Identify which cell holds the provided text, then report its [X, Y] central coordinate. 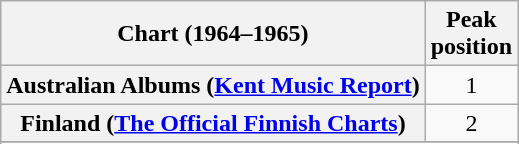
Finland (The Official Finnish Charts) [213, 123]
Australian Albums (Kent Music Report) [213, 85]
Chart (1964–1965) [213, 34]
Peakposition [471, 34]
1 [471, 85]
2 [471, 123]
